Output the [x, y] coordinate of the center of the cell containing the given text.  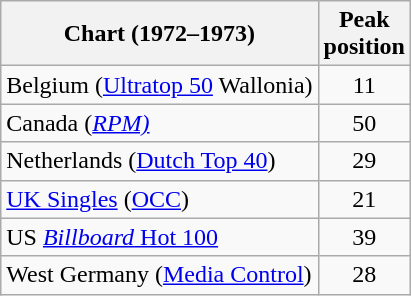
Belgium (Ultratop 50 Wallonia) [160, 85]
50 [364, 123]
Netherlands (Dutch Top 40) [160, 161]
UK Singles (OCC) [160, 199]
29 [364, 161]
21 [364, 199]
Canada (RPM) [160, 123]
28 [364, 275]
Chart (1972–1973) [160, 34]
Peakposition [364, 34]
West Germany (Media Control) [160, 275]
US Billboard Hot 100 [160, 237]
11 [364, 85]
39 [364, 237]
